From the cell containing the given text, extract its center point as [X, Y] coordinate. 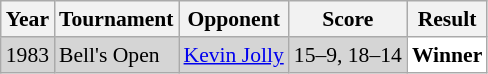
15–9, 18–14 [348, 55]
Kevin Jolly [234, 55]
Tournament [116, 19]
Opponent [234, 19]
1983 [28, 55]
Winner [448, 55]
Score [348, 19]
Bell's Open [116, 55]
Result [448, 19]
Year [28, 19]
